Detect which cell encompasses the target text, then output its [X, Y] center coordinate. 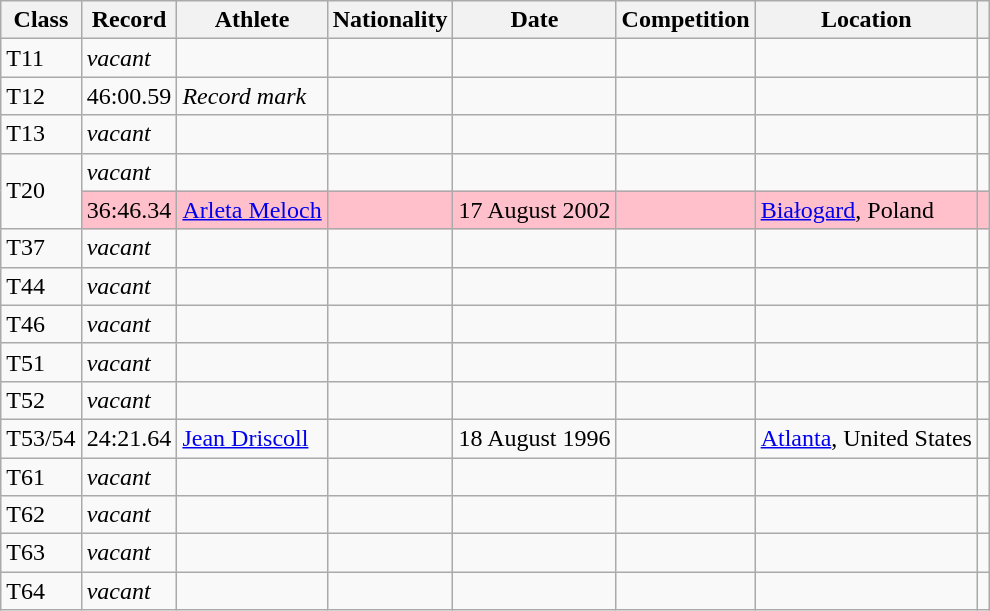
46:00.59 [129, 96]
Record [129, 20]
Competition [686, 20]
T62 [41, 515]
24:21.64 [129, 438]
36:46.34 [129, 210]
T46 [41, 324]
Location [866, 20]
17 August 2002 [534, 210]
Date [534, 20]
Nationality [390, 20]
Białogard, Poland [866, 210]
T12 [41, 96]
T64 [41, 591]
T20 [41, 191]
Class [41, 20]
18 August 1996 [534, 438]
Jean Driscoll [252, 438]
T13 [41, 134]
Athlete [252, 20]
T37 [41, 248]
Record mark [252, 96]
T63 [41, 553]
T51 [41, 362]
Arleta Meloch [252, 210]
T52 [41, 400]
T44 [41, 286]
T53/54 [41, 438]
T61 [41, 477]
Atlanta, United States [866, 438]
T11 [41, 58]
